Detect which cell encompasses the target text, then output its [x, y] center coordinate. 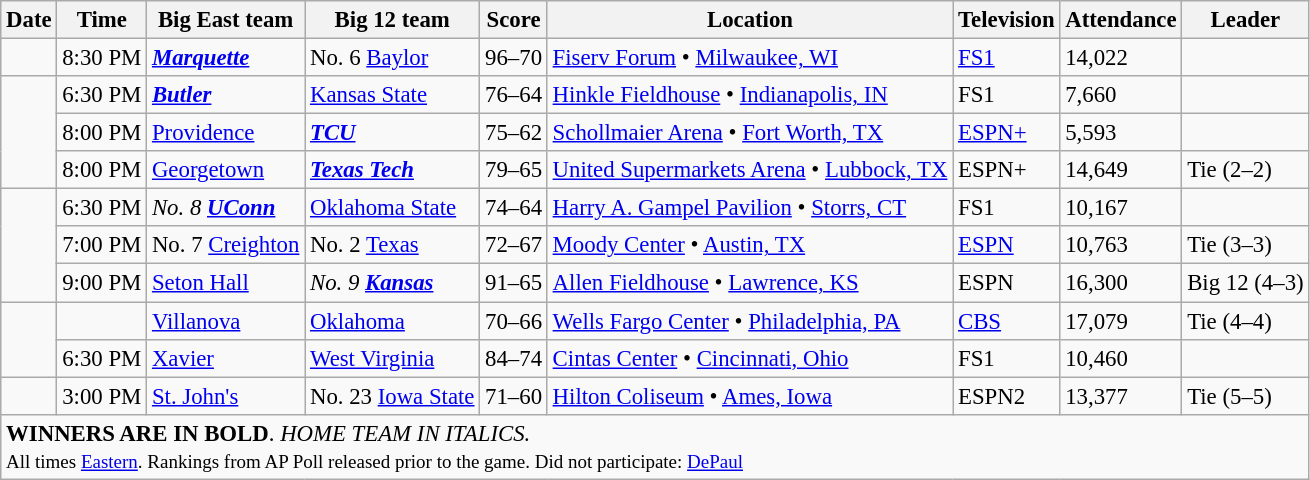
8:30 PM [102, 58]
Oklahoma State [392, 208]
Big 12 (4–3) [1246, 283]
Cintas Center • Cincinnati, Ohio [750, 358]
Tie (3–3) [1246, 245]
Butler [226, 95]
7,660 [1121, 95]
No. 9 Kansas [392, 283]
Schollmaier Arena • Fort Worth, TX [750, 133]
No. 8 UConn [226, 208]
5,593 [1121, 133]
Big 12 team [392, 20]
72–67 [514, 245]
10,460 [1121, 358]
Hinkle Fieldhouse • Indianapolis, IN [750, 95]
Attendance [1121, 20]
Georgetown [226, 170]
WINNERS ARE IN BOLD. HOME TEAM IN ITALICS. All times Eastern. Rankings from AP Poll released prior to the game. Did not participate: DePaul [655, 446]
Tie (5–5) [1246, 396]
CBS [1006, 321]
No. 23 Iowa State [392, 396]
10,763 [1121, 245]
Oklahoma [392, 321]
91–65 [514, 283]
96–70 [514, 58]
Score [514, 20]
No. 6 Baylor [392, 58]
Moody Center • Austin, TX [750, 245]
84–74 [514, 358]
Seton Hall [226, 283]
17,079 [1121, 321]
74–64 [514, 208]
Television [1006, 20]
Time [102, 20]
No. 7 Creighton [226, 245]
Tie (4–4) [1246, 321]
Allen Fieldhouse • Lawrence, KS [750, 283]
ESPN2 [1006, 396]
Wells Fargo Center • Philadelphia, PA [750, 321]
16,300 [1121, 283]
Leader [1246, 20]
Date [29, 20]
St. John's [226, 396]
Hilton Coliseum • Ames, Iowa [750, 396]
TCU [392, 133]
Marquette [226, 58]
10,167 [1121, 208]
3:00 PM [102, 396]
No. 2 Texas [392, 245]
West Virginia [392, 358]
79–65 [514, 170]
75–62 [514, 133]
14,022 [1121, 58]
71–60 [514, 396]
Providence [226, 133]
13,377 [1121, 396]
Villanova [226, 321]
Fiserv Forum • Milwaukee, WI [750, 58]
Xavier [226, 358]
9:00 PM [102, 283]
Big East team [226, 20]
Location [750, 20]
70–66 [514, 321]
Texas Tech [392, 170]
Tie (2–2) [1246, 170]
14,649 [1121, 170]
7:00 PM [102, 245]
Harry A. Gampel Pavilion • Storrs, CT [750, 208]
United Supermarkets Arena • Lubbock, TX [750, 170]
76–64 [514, 95]
Kansas State [392, 95]
